Capture the cell that displays the provided text and extract its [X, Y] central coordinate. 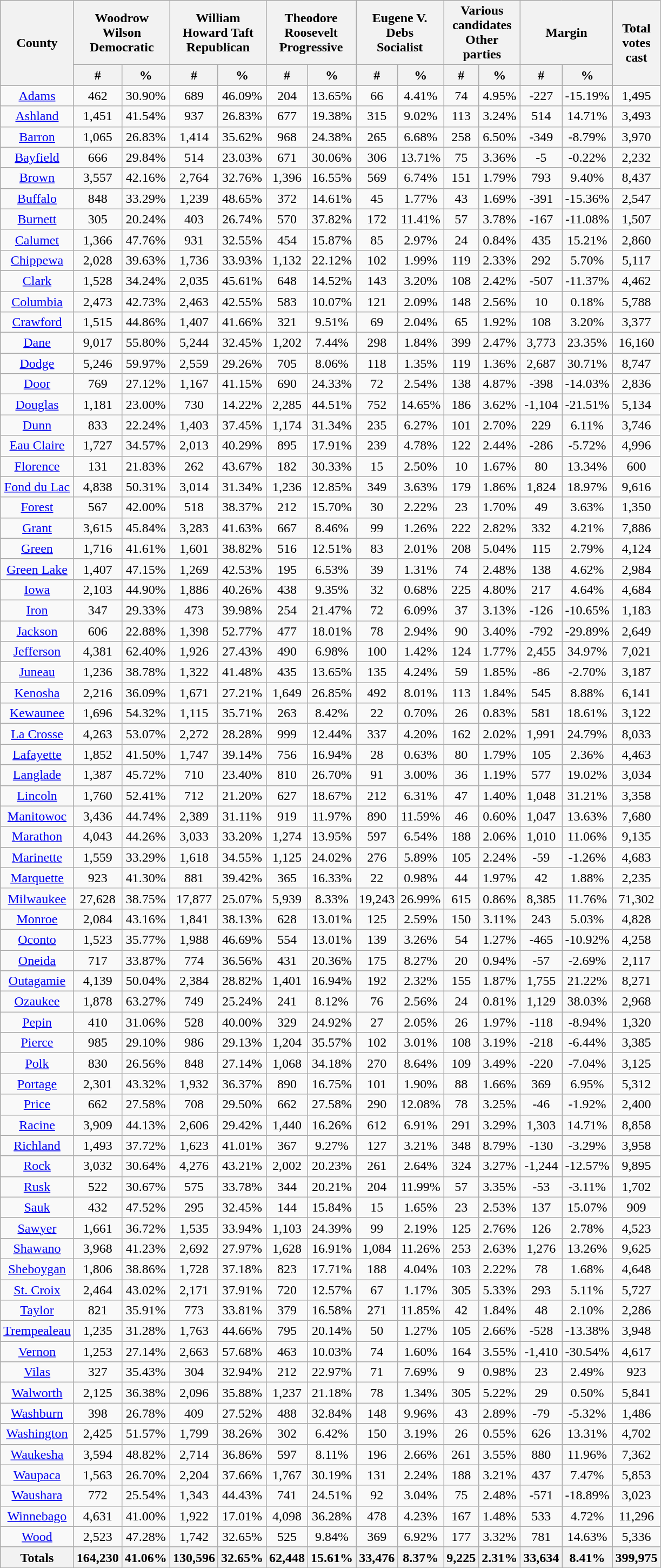
3,436 [97, 816]
8.88% [587, 693]
4,648 [637, 1269]
9.96% [420, 1413]
16.75% [332, 1084]
65 [462, 322]
34.57% [146, 446]
177 [462, 1537]
-3.29% [587, 1146]
2,663 [193, 1352]
8.11% [332, 1454]
1,493 [97, 1146]
42.53% [242, 569]
29.84% [146, 157]
36.86% [242, 1454]
14.63% [587, 1537]
13.34% [587, 466]
14.52% [332, 281]
344 [286, 1187]
44.13% [146, 1125]
59 [462, 672]
4,828 [637, 919]
298 [377, 343]
2.50% [420, 466]
1,736 [193, 260]
15.70% [332, 507]
24.39% [332, 1228]
3.01% [420, 1043]
569 [377, 178]
11.85% [420, 1311]
1.86% [499, 487]
1.67% [499, 466]
29.26% [242, 363]
38.82% [242, 548]
Juneau [37, 672]
13.26% [587, 1248]
8.41% [587, 1557]
14.65% [420, 405]
1,535 [193, 1228]
3,033 [193, 837]
3.40% [499, 631]
23.00% [146, 405]
3,968 [97, 1248]
43.67% [242, 466]
437 [542, 1475]
1.65% [420, 1207]
4,684 [637, 590]
-227 [542, 96]
41.54% [146, 116]
Taylor [37, 1311]
33.94% [242, 1228]
3.35% [499, 1187]
1.99% [420, 260]
50.31% [146, 487]
1,350 [637, 507]
143 [377, 281]
1,618 [193, 857]
12.57% [332, 1290]
2,035 [193, 281]
1,343 [193, 1496]
8.01% [420, 693]
772 [97, 1496]
109 [462, 1063]
25.07% [242, 898]
4,124 [637, 548]
62.40% [146, 652]
4.87% [499, 384]
5,134 [637, 405]
833 [97, 425]
919 [286, 816]
8.37% [420, 1557]
Price [37, 1104]
Monroe [37, 919]
33.78% [242, 1187]
399 [462, 343]
2,473 [97, 301]
15.84% [332, 1207]
9 [462, 1372]
5.70% [587, 260]
-792 [542, 631]
10.07% [332, 301]
2.42% [499, 281]
27.12% [146, 384]
488 [286, 1413]
-398 [542, 384]
Crawford [37, 322]
100 [377, 652]
11.59% [420, 816]
29.13% [242, 1043]
2.89% [499, 1413]
337 [377, 734]
34.18% [332, 1063]
Shawano [37, 1248]
-53 [542, 1187]
92 [377, 1496]
Langlade [37, 775]
33.93% [242, 260]
-15.19% [587, 96]
Trempealeau [37, 1331]
235 [377, 425]
Racine [37, 1125]
13.71% [420, 157]
349 [377, 487]
626 [542, 1434]
2,649 [637, 631]
431 [286, 960]
1,727 [97, 446]
Pepin [37, 1022]
554 [286, 940]
38.78% [146, 672]
1,396 [286, 178]
Florence [37, 466]
-14.03% [587, 384]
8.06% [332, 363]
1,132 [286, 260]
24.33% [332, 384]
76 [377, 1002]
Pierce [37, 1043]
27.21% [242, 693]
52.41% [146, 796]
5.33% [499, 1290]
2,002 [286, 1166]
Oneida [37, 960]
1,742 [193, 1537]
21.47% [332, 610]
5,853 [637, 1475]
3.78% [499, 219]
42.16% [146, 178]
3,358 [637, 796]
Kenosha [37, 693]
11.26% [420, 1248]
Jefferson [37, 652]
38.26% [242, 1434]
1.66% [499, 1084]
-0.22% [587, 157]
1,235 [97, 1331]
164,230 [97, 1557]
3,958 [637, 1146]
3,187 [637, 672]
810 [286, 775]
2,171 [193, 1290]
1,799 [193, 1434]
1,515 [97, 322]
648 [286, 281]
Marquette [37, 878]
372 [286, 199]
1,204 [286, 1043]
8.79% [499, 1146]
29 [542, 1393]
-15.36% [587, 199]
612 [377, 1125]
16.55% [332, 178]
2,714 [193, 1454]
Winnebago [37, 1516]
41.23% [146, 1248]
5,244 [193, 343]
2.97% [420, 240]
9.02% [420, 116]
-10.92% [587, 940]
-286 [542, 446]
5,939 [286, 898]
720 [286, 1290]
88 [462, 1084]
3.13% [499, 610]
1.26% [420, 528]
9,135 [637, 837]
1.87% [499, 981]
Sheboygan [37, 1269]
-167 [542, 219]
-126 [542, 610]
793 [542, 178]
-130 [542, 1146]
51.57% [146, 1434]
1,366 [97, 240]
2,523 [97, 1537]
671 [286, 157]
Woodrow WilsonDemocratic [122, 32]
10.03% [332, 1352]
1.70% [499, 507]
27.43% [242, 652]
41.48% [242, 672]
20.24% [146, 219]
6.98% [332, 652]
85 [377, 240]
4,631 [97, 1516]
329 [286, 1022]
21.22% [587, 981]
-11.08% [587, 219]
2,013 [193, 446]
12.44% [332, 734]
4,523 [637, 1228]
-59 [542, 857]
28 [377, 755]
Burnett [37, 219]
28.82% [242, 981]
124 [462, 652]
2.10% [587, 1311]
47.52% [146, 1207]
39 [377, 569]
292 [542, 260]
41.15% [242, 384]
1,528 [97, 281]
34.97% [587, 652]
575 [193, 1187]
30.67% [146, 1187]
Eau Claire [37, 446]
4,462 [637, 281]
Calumet [37, 240]
49 [542, 507]
6.09% [420, 610]
217 [542, 590]
304 [193, 1372]
Vilas [37, 1372]
67 [377, 1290]
69 [377, 322]
13.63% [587, 816]
155 [462, 981]
1,926 [193, 652]
492 [377, 693]
-5.72% [587, 446]
14.61% [332, 199]
4.23% [420, 1516]
26.78% [146, 1413]
21.83% [146, 466]
1.31% [420, 569]
9,225 [462, 1557]
4.20% [420, 734]
Dane [37, 343]
0.81% [499, 1002]
1,237 [286, 1393]
1,671 [193, 693]
126 [542, 1228]
2,389 [193, 816]
192 [377, 981]
2.05% [420, 1022]
689 [193, 96]
752 [377, 405]
253 [462, 1248]
8,437 [637, 178]
5.04% [499, 548]
33,634 [542, 1557]
37.18% [242, 1269]
22.12% [332, 260]
12.85% [332, 487]
3.25% [499, 1104]
327 [97, 1372]
27.52% [242, 1413]
21.20% [242, 796]
8,033 [637, 734]
462 [97, 96]
477 [286, 631]
42.73% [146, 301]
2,103 [97, 590]
2,301 [97, 1084]
9.40% [587, 178]
41.61% [146, 548]
Adams [37, 96]
7.44% [332, 343]
4.21% [587, 528]
44.86% [146, 322]
37.45% [242, 425]
1,523 [97, 940]
347 [97, 610]
3.00% [420, 775]
0.63% [420, 755]
118 [377, 363]
999 [286, 734]
Green Lake [37, 569]
172 [377, 219]
35.88% [242, 1393]
5.22% [499, 1393]
41.50% [146, 755]
1,922 [193, 1516]
-30.54% [587, 1352]
8.46% [332, 528]
2.36% [587, 755]
16.26% [332, 1125]
9,625 [637, 1248]
2,606 [193, 1125]
18.61% [587, 713]
3.49% [499, 1063]
5.03% [587, 919]
41.66% [242, 322]
40.26% [242, 590]
24.79% [587, 734]
15.87% [332, 240]
167 [462, 1516]
1,601 [193, 548]
3,122 [637, 713]
Polk [37, 1063]
22.24% [146, 425]
Portage [37, 1084]
1.42% [420, 652]
Columbia [37, 301]
615 [462, 898]
37 [462, 610]
1.69% [499, 199]
749 [193, 1002]
1,806 [97, 1269]
0.55% [499, 1434]
16.91% [332, 1248]
3,773 [542, 343]
29.10% [146, 1043]
229 [542, 425]
6.91% [420, 1125]
5,727 [637, 1290]
478 [377, 1516]
769 [97, 384]
-507 [542, 281]
Clark [37, 281]
1,747 [193, 755]
1,048 [542, 796]
3,283 [193, 528]
39.14% [242, 755]
321 [286, 322]
16.33% [332, 878]
43.02% [146, 1290]
2,559 [193, 363]
931 [193, 240]
8,271 [637, 981]
490 [286, 652]
Ashland [37, 116]
4.24% [420, 672]
2.02% [499, 734]
8.27% [420, 960]
1,403 [193, 425]
5.11% [587, 1290]
581 [542, 713]
1.85% [499, 672]
3,615 [97, 528]
Dodge [37, 363]
1,623 [193, 1146]
348 [462, 1146]
18.97% [587, 487]
33.20% [242, 837]
1,760 [97, 796]
1,084 [377, 1248]
1,398 [193, 631]
54 [462, 940]
-2.70% [587, 672]
4,258 [637, 940]
11.41% [420, 219]
2.59% [420, 919]
712 [193, 796]
33.81% [242, 1311]
-218 [542, 1043]
262 [193, 466]
1,702 [637, 1187]
1,486 [637, 1413]
50 [377, 1331]
1.90% [420, 1084]
44 [462, 878]
31.11% [242, 816]
1,559 [97, 857]
0.84% [499, 240]
1,065 [97, 137]
11.97% [332, 816]
4,276 [193, 1166]
756 [286, 755]
2.53% [499, 1207]
29.42% [242, 1125]
379 [286, 1311]
3.36% [499, 157]
781 [542, 1537]
44.43% [242, 1496]
570 [286, 219]
122 [462, 446]
47 [462, 796]
2.64% [420, 1166]
895 [286, 446]
2,860 [637, 240]
-1.26% [587, 857]
Forest [37, 507]
15.07% [587, 1207]
47.28% [146, 1537]
Brown [37, 178]
37.91% [242, 1290]
Marathon [37, 837]
522 [97, 1187]
291 [462, 1125]
Chippewa [37, 260]
21.18% [332, 1393]
137 [542, 1207]
2,384 [193, 981]
1,841 [193, 919]
1,068 [286, 1063]
265 [377, 137]
William Howard TaftRepublican [218, 32]
37.82% [332, 219]
710 [193, 775]
47.76% [146, 240]
27,628 [97, 898]
23.35% [587, 343]
5,246 [97, 363]
606 [97, 631]
2,687 [542, 363]
175 [377, 960]
-46 [542, 1104]
35.57% [332, 1043]
36.38% [146, 1393]
-1,410 [542, 1352]
35.77% [146, 940]
-1,104 [542, 405]
57.68% [242, 1352]
4,463 [637, 755]
-21.51% [587, 405]
4.95% [499, 96]
19.02% [587, 775]
7.47% [587, 1475]
Grant [37, 528]
1,991 [542, 734]
130,596 [193, 1557]
20.36% [332, 960]
3.24% [499, 116]
29.33% [146, 610]
1,276 [542, 1248]
4.72% [587, 1516]
2,272 [193, 734]
Kewaunee [37, 713]
525 [286, 1537]
1.48% [499, 1516]
135 [377, 672]
32.84% [332, 1413]
1,932 [193, 1084]
Wood [37, 1537]
-5 [542, 157]
Vernon [37, 1352]
5,788 [637, 301]
306 [377, 157]
3,034 [637, 775]
43.21% [242, 1166]
454 [286, 240]
3,377 [637, 322]
44.90% [146, 590]
139 [377, 940]
6.74% [420, 178]
4.41% [420, 96]
1.35% [420, 363]
20 [462, 960]
5.89% [420, 857]
45.61% [242, 281]
44.51% [332, 405]
4,263 [97, 734]
4,043 [97, 837]
4,617 [637, 1352]
518 [193, 507]
-10.65% [587, 610]
18.67% [332, 796]
17,877 [193, 898]
985 [97, 1043]
Waupaca [37, 1475]
44.26% [146, 837]
1,010 [542, 837]
290 [377, 1104]
24.38% [332, 137]
186 [462, 405]
36.37% [242, 1084]
6.92% [420, 1537]
13.31% [587, 1434]
3.32% [499, 1537]
666 [97, 157]
1.68% [587, 1269]
6.50% [499, 137]
1,103 [286, 1228]
County [37, 43]
1,167 [193, 384]
Rock [37, 1166]
1,202 [286, 343]
332 [542, 528]
2,463 [193, 301]
-7.04% [587, 1063]
41.00% [146, 1516]
13.95% [332, 837]
583 [286, 301]
4.64% [587, 590]
162 [462, 734]
39.42% [242, 878]
25.24% [242, 1002]
4.04% [420, 1269]
432 [97, 1207]
9.84% [332, 1537]
628 [286, 919]
20.23% [332, 1166]
27 [377, 1022]
3,023 [637, 1496]
Green [37, 548]
909 [637, 1207]
7,021 [637, 652]
Marinette [37, 857]
399,975 [637, 1557]
24.02% [332, 857]
830 [97, 1063]
545 [542, 693]
254 [286, 610]
Totals [37, 1557]
36.56% [242, 960]
18.01% [332, 631]
-8.79% [587, 137]
225 [462, 590]
1,852 [97, 755]
1,824 [542, 487]
2,464 [97, 1290]
2,232 [637, 157]
2.09% [420, 301]
516 [286, 548]
1.19% [499, 775]
Total votes cast [637, 43]
5,336 [637, 1537]
270 [377, 1063]
45 [377, 199]
2.01% [420, 548]
26.56% [146, 1063]
46.69% [242, 940]
26.74% [242, 219]
7,886 [637, 528]
1,886 [193, 590]
730 [193, 405]
71,302 [637, 898]
2.79% [587, 548]
Eugene V. DebsSocialist [400, 32]
1,696 [97, 713]
3,014 [193, 487]
-465 [542, 940]
Door [37, 384]
3,032 [97, 1166]
90 [462, 631]
2.19% [420, 1228]
8,747 [637, 363]
2,692 [193, 1248]
7,362 [637, 1454]
2,117 [637, 960]
32.76% [242, 178]
1,253 [97, 1352]
2,096 [193, 1393]
35.71% [242, 713]
20.14% [332, 1331]
409 [193, 1413]
1,320 [637, 1022]
182 [286, 466]
7,680 [637, 816]
23.03% [242, 157]
Fond du Lac [37, 487]
2,216 [97, 693]
17.71% [332, 1269]
208 [462, 548]
3,909 [97, 1125]
0.86% [499, 898]
83 [377, 548]
6.31% [420, 796]
Outagamie [37, 981]
1,303 [542, 1125]
Lafayette [37, 755]
Dunn [37, 425]
705 [286, 363]
367 [286, 1146]
8.64% [420, 1063]
2.06% [499, 837]
20.21% [332, 1187]
103 [462, 1269]
271 [377, 1311]
31.28% [146, 1331]
40.29% [242, 446]
-79 [542, 1413]
35.43% [146, 1372]
30.19% [332, 1475]
23.40% [242, 775]
1.60% [420, 1352]
3,970 [637, 137]
41.63% [242, 528]
4,098 [286, 1516]
1,767 [286, 1475]
30.33% [332, 466]
195 [286, 569]
821 [97, 1311]
627 [286, 796]
Lincoln [37, 796]
6.27% [420, 425]
27.97% [242, 1248]
0.18% [587, 301]
398 [97, 1413]
-2.69% [587, 960]
2,286 [637, 1311]
2,084 [97, 919]
2,028 [97, 260]
15.61% [332, 1557]
38.75% [146, 898]
19,243 [377, 898]
Theodore RooseveltProgressive [311, 32]
1,181 [97, 405]
14.22% [242, 405]
Margin [566, 32]
55.80% [146, 343]
8,858 [637, 1125]
276 [377, 857]
533 [542, 1516]
2.70% [499, 425]
196 [377, 1454]
29.50% [242, 1104]
1,728 [193, 1269]
6.53% [332, 569]
11.76% [587, 898]
32.55% [242, 240]
263 [286, 713]
6.68% [420, 137]
473 [193, 610]
Manitowoc [37, 816]
8.12% [332, 1002]
968 [286, 137]
7.69% [420, 1372]
2.49% [587, 1372]
0.60% [499, 816]
881 [193, 878]
2.54% [420, 384]
243 [542, 919]
2.44% [499, 446]
15.21% [587, 240]
3,557 [97, 178]
Waukesha [37, 1454]
1.92% [499, 322]
127 [377, 1146]
1,507 [637, 219]
42.55% [242, 301]
3.26% [420, 940]
4.78% [420, 446]
Sauk [37, 1207]
1,274 [286, 837]
Bayfield [37, 157]
3,493 [637, 116]
115 [542, 548]
4,139 [97, 981]
1,440 [286, 1125]
410 [97, 1022]
25.54% [146, 1496]
1.88% [587, 878]
39.63% [146, 260]
528 [193, 1022]
22.97% [332, 1372]
Barron [37, 137]
2,836 [637, 384]
-391 [542, 199]
2.47% [499, 343]
2.31% [499, 1557]
0.70% [420, 713]
Buffalo [37, 199]
32.94% [242, 1372]
773 [193, 1311]
71 [377, 1372]
Waushara [37, 1496]
9,017 [97, 343]
38.86% [146, 1269]
47.15% [146, 569]
22.88% [146, 631]
5,117 [637, 260]
48.65% [242, 199]
Washburn [37, 1413]
-571 [542, 1496]
1.36% [499, 363]
30 [377, 507]
0.94% [499, 960]
36 [462, 775]
222 [462, 528]
2,764 [193, 178]
-13.38% [587, 1331]
164 [462, 1352]
35.62% [242, 137]
1,129 [542, 1002]
2.78% [587, 1228]
40.00% [242, 1022]
34.24% [146, 281]
667 [286, 528]
-1.92% [587, 1104]
121 [377, 301]
4,683 [637, 857]
1,401 [286, 981]
36.72% [146, 1228]
1.40% [499, 796]
2,235 [637, 878]
-349 [542, 137]
1,125 [286, 857]
9.35% [332, 590]
16,160 [637, 343]
37.72% [146, 1146]
2.76% [499, 1228]
30.90% [146, 96]
6.42% [332, 1434]
9,616 [637, 487]
34.55% [242, 857]
28.28% [242, 734]
38.13% [242, 919]
39.98% [242, 610]
31.21% [587, 796]
Rusk [37, 1187]
36.09% [146, 693]
3.27% [499, 1166]
708 [193, 1104]
4,381 [97, 652]
8.33% [332, 898]
5,312 [637, 1084]
2,984 [637, 569]
12.51% [332, 548]
2.33% [499, 260]
Iron [37, 610]
1.34% [420, 1393]
50.04% [146, 981]
33,476 [377, 1557]
30.06% [332, 157]
Walworth [37, 1393]
1,628 [286, 1248]
567 [97, 507]
0.50% [587, 1393]
45.84% [146, 528]
46 [462, 816]
Milwaukee [37, 898]
774 [193, 960]
302 [286, 1434]
1,269 [193, 569]
1,387 [97, 775]
937 [193, 116]
179 [462, 487]
Washington [37, 1434]
38.37% [242, 507]
823 [286, 1269]
6.95% [587, 1084]
52.77% [242, 631]
1,239 [193, 199]
41.06% [146, 1557]
-118 [542, 1022]
-57 [542, 960]
Sawyer [37, 1228]
403 [193, 219]
42.00% [146, 507]
11.99% [420, 1187]
30.71% [587, 363]
3,746 [637, 425]
3.62% [499, 405]
2.82% [499, 528]
463 [286, 1352]
24.92% [332, 1022]
1,661 [97, 1228]
33.87% [146, 960]
3,385 [637, 1043]
6,141 [637, 693]
48 [542, 1311]
8,385 [542, 898]
1,451 [97, 116]
37.66% [242, 1475]
11.06% [587, 837]
9,895 [637, 1166]
717 [97, 960]
La Crosse [37, 734]
Various candidatesOther parties [482, 32]
45.72% [146, 775]
324 [462, 1166]
293 [542, 1290]
2,968 [637, 1002]
17.01% [242, 1516]
1,763 [193, 1331]
0.68% [420, 590]
2,400 [637, 1104]
30.64% [146, 1166]
36.28% [332, 1516]
4.80% [499, 590]
-11.37% [587, 281]
54.32% [146, 713]
1,988 [193, 940]
17.91% [332, 446]
24.51% [332, 1496]
3.04% [420, 1496]
-220 [542, 1063]
41.30% [146, 878]
Jackson [37, 631]
12.08% [420, 1104]
0.83% [499, 713]
62,448 [286, 1557]
43.16% [146, 919]
3,948 [637, 1331]
151 [462, 178]
2,425 [97, 1434]
239 [377, 446]
26.99% [420, 898]
46.09% [242, 96]
986 [193, 1043]
35.91% [146, 1311]
3,594 [97, 1454]
1,174 [286, 425]
2,455 [542, 652]
19.38% [332, 116]
-528 [542, 1331]
9.51% [332, 322]
St. Croix [37, 1290]
690 [286, 384]
8.42% [332, 713]
795 [286, 1331]
3.29% [499, 1125]
438 [286, 590]
1,047 [542, 816]
315 [377, 116]
1,495 [637, 96]
1,755 [542, 981]
32 [377, 590]
2.63% [499, 1248]
5,841 [637, 1393]
6.54% [420, 837]
Ozaukee [37, 1002]
2.32% [420, 981]
Richland [37, 1146]
-18.89% [587, 1496]
Oconto [37, 940]
1,878 [97, 1002]
-1,244 [542, 1166]
1,563 [97, 1475]
4.62% [587, 569]
-5.32% [587, 1413]
1,716 [97, 548]
4,838 [97, 487]
1.17% [420, 1290]
66 [377, 96]
Douglas [37, 405]
2,285 [286, 405]
295 [193, 1207]
241 [286, 1002]
91 [377, 775]
4,702 [637, 1434]
11.96% [587, 1454]
-86 [542, 672]
144 [286, 1207]
44.66% [242, 1331]
-12.57% [587, 1166]
-6.44% [587, 1043]
1,115 [193, 713]
11,296 [637, 1516]
880 [542, 1454]
31.06% [146, 1022]
16.58% [332, 1311]
9.27% [332, 1146]
38.03% [587, 1002]
1,183 [637, 610]
43.32% [146, 1084]
53.07% [146, 734]
48.82% [146, 1454]
2.04% [420, 322]
1,649 [286, 693]
-29.89% [587, 631]
3.11% [499, 919]
2,204 [193, 1475]
41.01% [242, 1146]
-3.11% [587, 1187]
6.11% [587, 425]
258 [462, 137]
63.27% [146, 1002]
2,125 [97, 1393]
2.94% [420, 631]
Iowa [37, 590]
-8.94% [587, 1022]
59.97% [146, 363]
44.74% [146, 816]
577 [542, 775]
677 [286, 116]
741 [286, 1496]
2,547 [637, 199]
4,996 [637, 446]
365 [286, 878]
1,414 [193, 137]
600 [637, 466]
26.85% [332, 693]
3,125 [637, 1063]
1,322 [193, 672]
